Pinpoint the cell where the given text exists, returning its [x, y] midpoint coordinate. 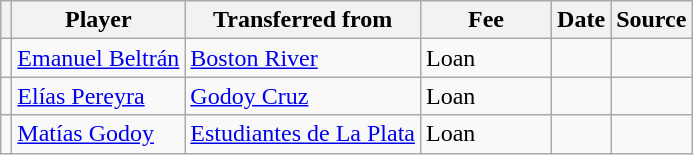
Emanuel Beltrán [98, 58]
Elías Pereyra [98, 96]
Date [582, 20]
Estudiantes de La Plata [303, 134]
Godoy Cruz [303, 96]
Fee [486, 20]
Source [652, 20]
Matías Godoy [98, 134]
Transferred from [303, 20]
Player [98, 20]
Boston River [303, 58]
